Scan for the cell matching the given text and deliver its (X, Y) coordinate at center. 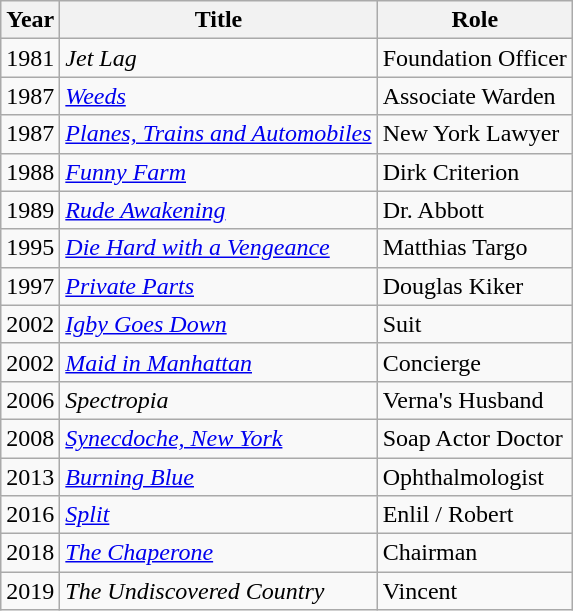
Chairman (474, 553)
Burning Blue (218, 477)
Foundation Officer (474, 58)
Vincent (474, 591)
Die Hard with a Vengeance (218, 248)
Concierge (474, 362)
Verna's Husband (474, 400)
Title (218, 20)
Weeds (218, 96)
1995 (30, 248)
1981 (30, 58)
Private Parts (218, 286)
Ophthalmologist (474, 477)
Douglas Kiker (474, 286)
The Chaperone (218, 553)
2016 (30, 515)
Synecdoche, New York (218, 438)
2013 (30, 477)
Dirk Criterion (474, 172)
1989 (30, 210)
Suit (474, 324)
2006 (30, 400)
1997 (30, 286)
Jet Lag (218, 58)
The Undiscovered Country (218, 591)
2008 (30, 438)
1988 (30, 172)
2019 (30, 591)
Rude Awakening (218, 210)
Spectropia (218, 400)
Igby Goes Down (218, 324)
Year (30, 20)
New York Lawyer (474, 134)
Associate Warden (474, 96)
Split (218, 515)
2018 (30, 553)
Dr. Abbott (474, 210)
Enlil / Robert (474, 515)
Maid in Manhattan (218, 362)
Matthias Targo (474, 248)
Role (474, 20)
Funny Farm (218, 172)
Soap Actor Doctor (474, 438)
Planes, Trains and Automobiles (218, 134)
